For the text-containing cell, return its midpoint in [x, y] coordinate format. 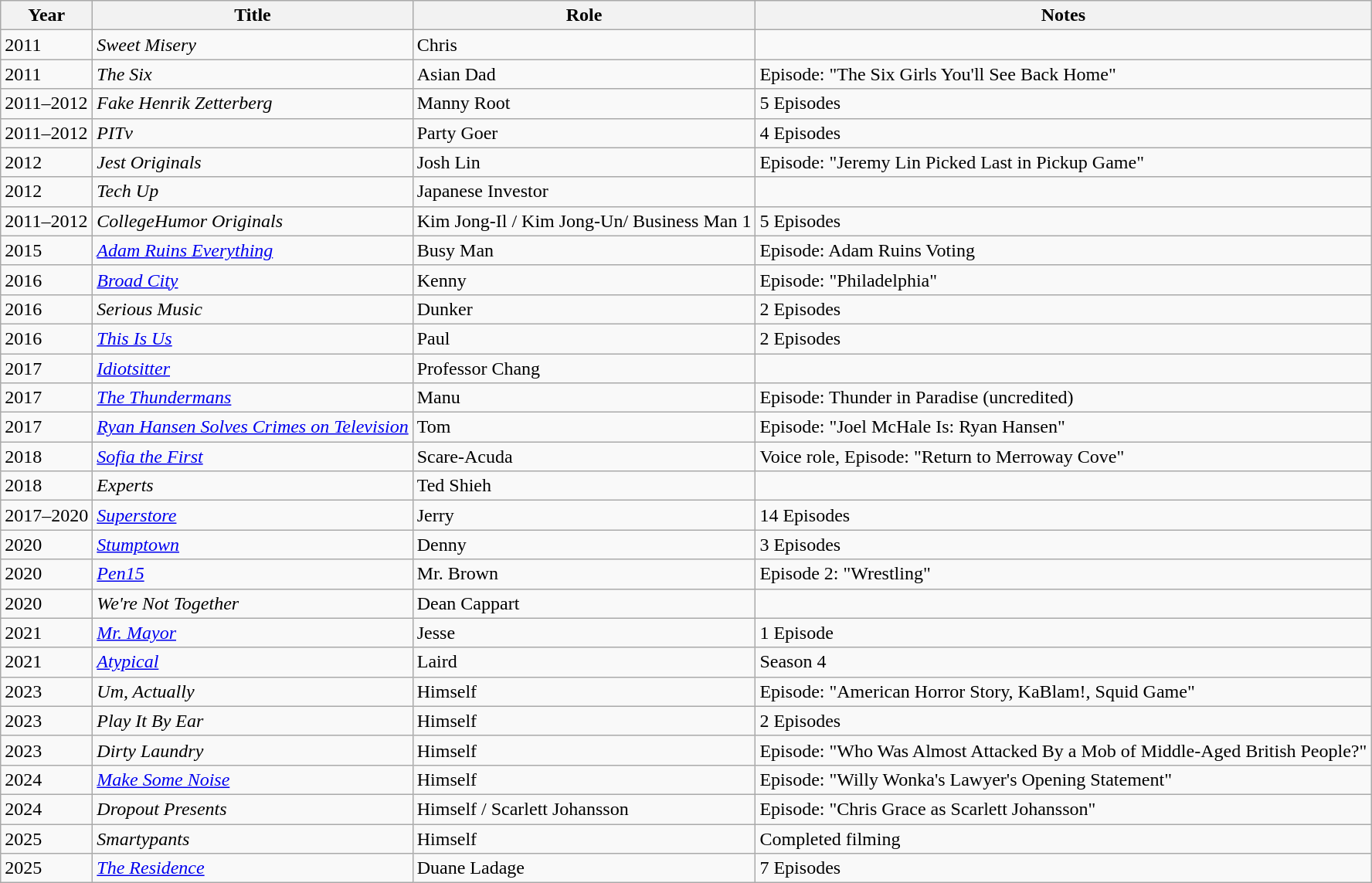
Episode: "The Six Girls You'll See Back Home" [1063, 74]
Tom [584, 427]
Season 4 [1063, 662]
3 Episodes [1063, 545]
The Residence [253, 868]
Smartypants [253, 838]
Paul [584, 338]
Serious Music [253, 309]
Episode: "American Horror Story, KaBlam!, Squid Game" [1063, 691]
We're Not Together [253, 603]
Episode: "Who Was Almost Attacked By a Mob of Middle-Aged British People?" [1063, 750]
Year [46, 15]
This Is Us [253, 338]
Episode: Adam Ruins Voting [1063, 250]
Kim Jong-Il / Kim Jong-Un/ Business Man 1 [584, 221]
Manny Root [584, 104]
Mr. Mayor [253, 633]
Atypical [253, 662]
Scare-Acuda [584, 457]
Manu [584, 398]
Chris [584, 45]
Experts [253, 486]
Pen15 [253, 574]
Episode: "Philadelphia" [1063, 280]
Completed filming [1063, 838]
Episode: Thunder in Paradise (uncredited) [1063, 398]
Adam Ruins Everything [253, 250]
Idiotsitter [253, 368]
Dean Cappart [584, 603]
Title [253, 15]
The Thundermans [253, 398]
Stumptown [253, 545]
Josh Lin [584, 162]
Asian Dad [584, 74]
Role [584, 15]
Broad City [253, 280]
Laird [584, 662]
Episode: "Willy Wonka's Lawyer's Opening Statement" [1063, 779]
The Six [253, 74]
Make Some Noise [253, 779]
Sofia the First [253, 457]
Um, Actually [253, 691]
Dunker [584, 309]
PITv [253, 133]
Denny [584, 545]
Duane Ladage [584, 868]
1 Episode [1063, 633]
Episode 2: "Wrestling" [1063, 574]
2017–2020 [46, 515]
Episode: "Joel McHale Is: Ryan Hansen" [1063, 427]
Busy Man [584, 250]
Episode: "Jeremy Lin Picked Last in Pickup Game" [1063, 162]
Jest Originals [253, 162]
CollegeHumor Originals [253, 221]
Professor Chang [584, 368]
Play It By Ear [253, 721]
Dropout Presents [253, 809]
Kenny [584, 280]
Sweet Misery [253, 45]
Ted Shieh [584, 486]
2015 [46, 250]
Ryan Hansen Solves Crimes on Television [253, 427]
Jerry [584, 515]
Himself / Scarlett Johansson [584, 809]
Japanese Investor [584, 192]
Superstore [253, 515]
Episode: "Chris Grace as Scarlett Johansson" [1063, 809]
Fake Henrik Zetterberg [253, 104]
Mr. Brown [584, 574]
Tech Up [253, 192]
14 Episodes [1063, 515]
Dirty Laundry [253, 750]
Jesse [584, 633]
Voice role, Episode: "Return to Merroway Cove" [1063, 457]
Party Goer [584, 133]
Notes [1063, 15]
7 Episodes [1063, 868]
4 Episodes [1063, 133]
